Extract the [x, y] coordinate from the center of the cell holding the provided text.  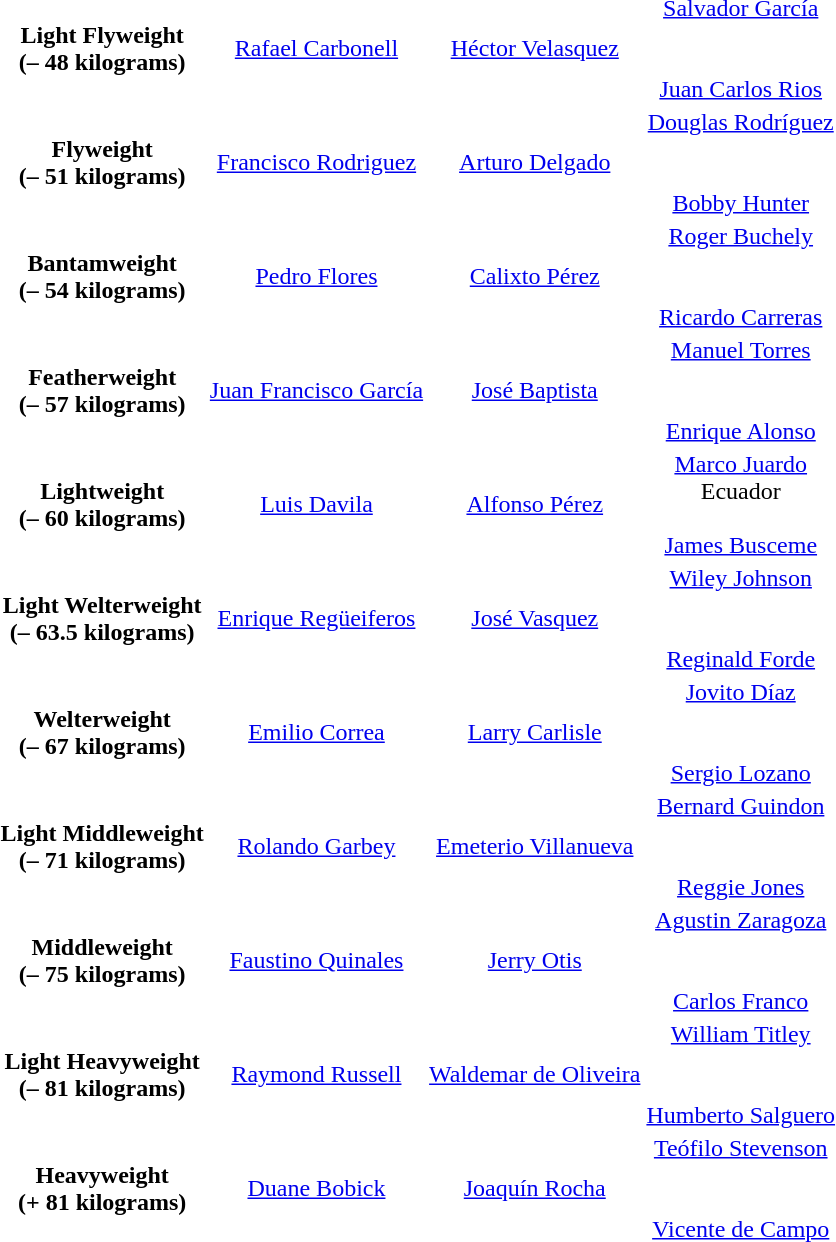
Arturo Delgado [535, 162]
Jerry Otis [535, 960]
Luis Davila [316, 504]
Enrique Regüeiferos [316, 618]
Raymond Russell [316, 1074]
Waldemar de Oliveira [535, 1074]
Faustino Quinales [316, 960]
José Baptista [535, 390]
Larry Carlisle [535, 732]
José Vasquez [535, 618]
Calixto Pérez [535, 276]
Rolando Garbey [316, 846]
Emilio Correa [316, 732]
Pedro Flores [316, 276]
Emeterio Villanueva [535, 846]
Alfonso Pérez [535, 504]
Francisco Rodriguez [316, 162]
Juan Francisco García [316, 390]
